Scan for the cell matching the given text and deliver its (X, Y) coordinate at center. 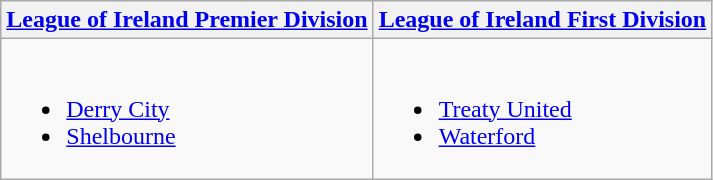
Treaty UnitedWaterford (542, 109)
Derry CityShelbourne (187, 109)
League of Ireland Premier Division (187, 20)
League of Ireland First Division (542, 20)
